Identify which cell holds the provided text, then report its [x, y] central coordinate. 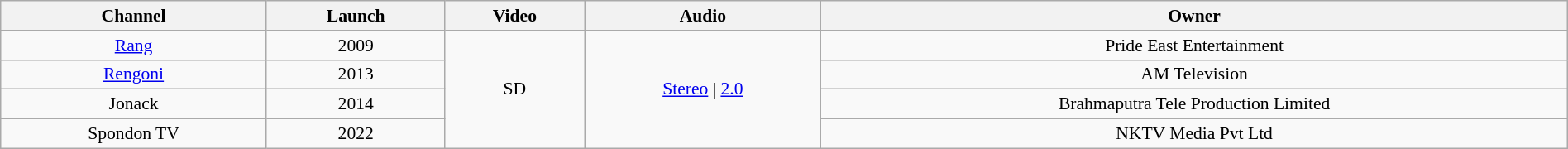
Pride East Entertainment [1194, 46]
Channel [134, 16]
Rang [134, 46]
2022 [356, 134]
AM Television [1194, 74]
Stereo | 2.0 [703, 89]
Audio [703, 16]
2009 [356, 46]
Owner [1194, 16]
SD [514, 89]
Brahmaputra Tele Production Limited [1194, 104]
Launch [356, 16]
Rengoni [134, 74]
Jonack [134, 104]
Spondon TV [134, 134]
Video [514, 16]
2013 [356, 74]
NKTV Media Pvt Ltd [1194, 134]
2014 [356, 104]
